Pinpoint the cell where the given text exists, returning its (x, y) midpoint coordinate. 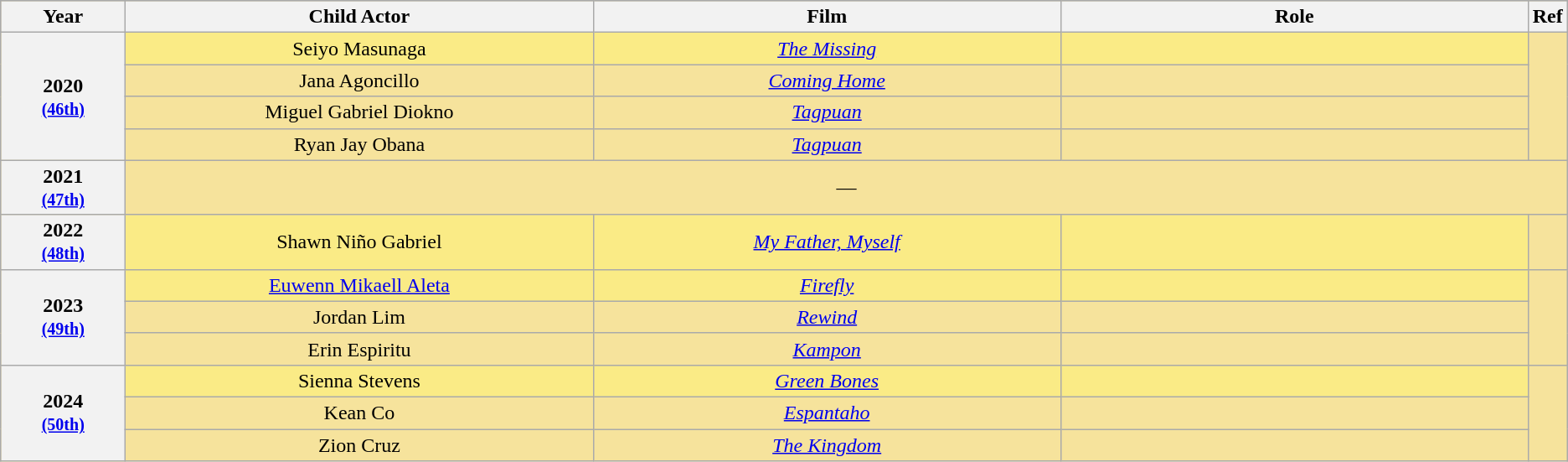
2022 (48th) (64, 241)
The Missing (827, 49)
Role (1294, 17)
Euwenn Mikaell Aleta (359, 285)
Sienna Stevens (359, 381)
Green Bones (827, 381)
Film (827, 17)
Firefly (827, 285)
Jana Agoncillo (359, 80)
2024 (50th) (64, 413)
Espantaho (827, 413)
2020 (46th) (64, 96)
Jordan Lim (359, 317)
Kean Co (359, 413)
Miguel Gabriel Diokno (359, 112)
My Father, Myself (827, 241)
Kampon (827, 349)
Year (64, 17)
Shawn Niño Gabriel (359, 241)
Ryan Jay Obana (359, 144)
Child Actor (359, 17)
Zion Cruz (359, 445)
Erin Espiritu (359, 349)
2021 (47th) (64, 188)
Rewind (827, 317)
Coming Home (827, 80)
— (846, 188)
2023 (49th) (64, 317)
Seiyo Masunaga (359, 49)
The Kingdom (827, 445)
Ref (1548, 17)
